Locate the cell with the specified text and output its (x, y) center coordinate. 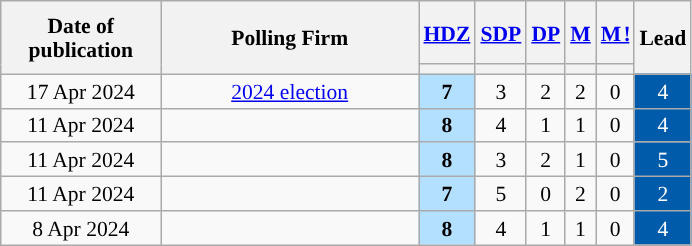
HDZ (446, 32)
M ! (616, 32)
Lead (662, 38)
SDP (500, 32)
M (580, 32)
17 Apr 2024 (81, 91)
2024 election (290, 91)
DP (546, 32)
8 Apr 2024 (81, 228)
Polling Firm (290, 38)
Date of publication (81, 38)
